Provide the [X, Y] coordinate of the cell's center where the given text is located.  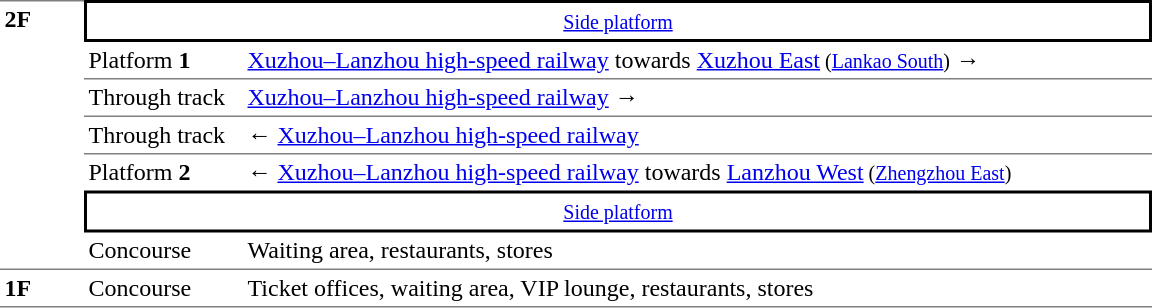
Ticket offices, waiting area, VIP lounge, restaurants, stores [698, 289]
← Xuzhou–Lanzhou high-speed railway towards Lanzhou West (Zhengzhou East) [698, 172]
Xuzhou–Lanzhou high-speed railway → [698, 99]
2F [42, 135]
Xuzhou–Lanzhou high-speed railway towards Xuzhou East (Lankao South) → [698, 61]
1F [42, 289]
← Xuzhou–Lanzhou high-speed railway [698, 136]
Waiting area, restaurants, stores [698, 251]
Platform 1 [164, 61]
Platform 2 [164, 172]
